Scan for the cell matching the given text and deliver its [X, Y] coordinate at center. 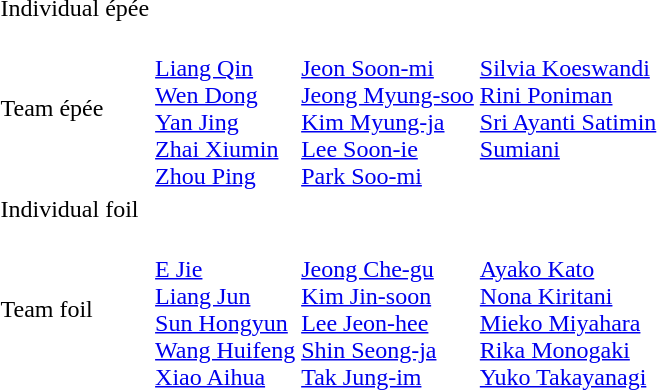
Jeon Soon-miJeong Myung-sooKim Myung-jaLee Soon-iePark Soo-mi [388, 108]
Silvia KoeswandiRini PonimanSri Ayanti SatiminSumiani [568, 108]
Liang QinWen DongYan JingZhai XiuminZhou Ping [226, 108]
